Search for the cell housing the specified text and yield its [x, y] center coordinate. 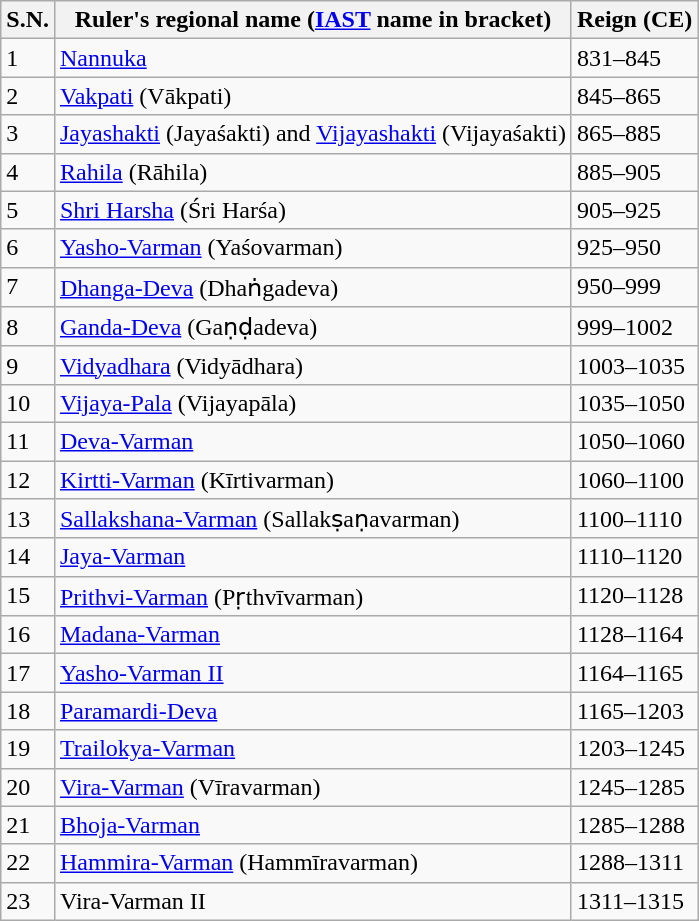
831–845 [634, 58]
Nannuka [312, 58]
Shri Harsha (Śri Harśa) [312, 210]
21 [28, 825]
15 [28, 596]
Vidyadhara (Vidyādhara) [312, 365]
1165–1203 [634, 711]
Rahila (Rāhila) [312, 172]
1288–1311 [634, 863]
950–999 [634, 287]
4 [28, 172]
885–905 [634, 172]
925–950 [634, 248]
Yasho-Varman (Yaśovarman) [312, 248]
18 [28, 711]
5 [28, 210]
Ganda-Deva (Gaṇḍadeva) [312, 327]
7 [28, 287]
1245–1285 [634, 787]
S.N. [28, 20]
13 [28, 519]
14 [28, 557]
999–1002 [634, 327]
19 [28, 749]
16 [28, 635]
1120–1128 [634, 596]
Sallakshana-Varman (Sallakṣaṇavarman) [312, 519]
1128–1164 [634, 635]
Vakpati (Vākpati) [312, 96]
1164–1165 [634, 673]
3 [28, 134]
Bhoja-Varman [312, 825]
Vira-Varman (Vīravarman) [312, 787]
2 [28, 96]
Jaya-Varman [312, 557]
20 [28, 787]
8 [28, 327]
845–865 [634, 96]
Yasho-Varman II [312, 673]
Paramardi-Deva [312, 711]
9 [28, 365]
Vijaya-Pala (Vijayapāla) [312, 403]
1003–1035 [634, 365]
1060–1100 [634, 479]
Kirtti-Varman (Kīrtivarman) [312, 479]
17 [28, 673]
1050–1060 [634, 441]
1285–1288 [634, 825]
Reign (CE) [634, 20]
11 [28, 441]
Hammira-Varman (Hammīravarman) [312, 863]
Deva-Varman [312, 441]
23 [28, 901]
1100–1110 [634, 519]
12 [28, 479]
865–885 [634, 134]
1035–1050 [634, 403]
Ruler's regional name (IAST name in bracket) [312, 20]
6 [28, 248]
1311–1315 [634, 901]
10 [28, 403]
905–925 [634, 210]
1110–1120 [634, 557]
Madana-Varman [312, 635]
Jayashakti (Jayaśakti) and Vijayashakti (Vijayaśakti) [312, 134]
Vira-Varman II [312, 901]
1 [28, 58]
1203–1245 [634, 749]
Dhanga-Deva (Dhaṅgadeva) [312, 287]
Prithvi-Varman (Pṛthvīvarman) [312, 596]
22 [28, 863]
Trailokya-Varman [312, 749]
